Locate the cell with the specified text and output its (X, Y) center coordinate. 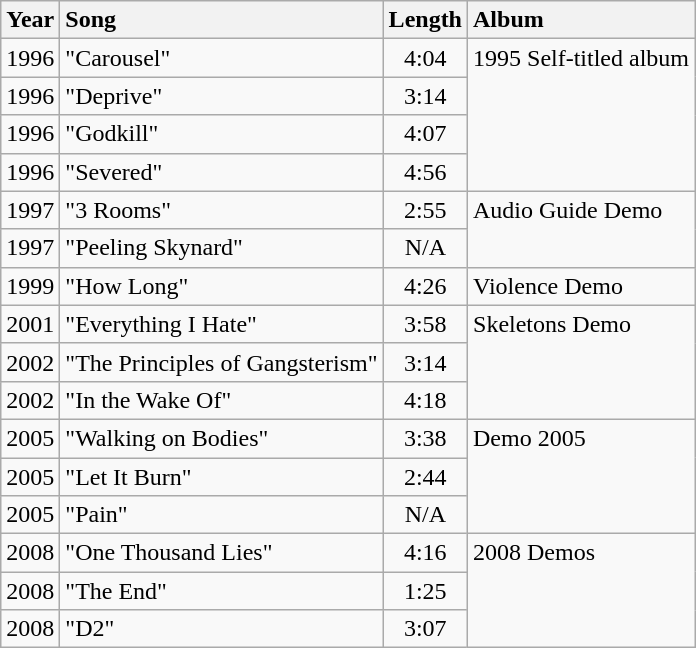
4:16 (425, 553)
"3 Rooms" (222, 210)
Album (582, 20)
1995 Self-titled album (582, 115)
Skeletons Demo (582, 362)
"The Principles of Gangsterism" (222, 362)
"Deprive" (222, 96)
1999 (30, 286)
4:26 (425, 286)
"Godkill" (222, 134)
2:44 (425, 477)
3:58 (425, 324)
"One Thousand Lies" (222, 553)
1:25 (425, 591)
"Pain" (222, 515)
"Everything I Hate" (222, 324)
"D2" (222, 629)
"Walking on Bodies" (222, 438)
4:07 (425, 134)
"Let It Burn" (222, 477)
3:07 (425, 629)
2:55 (425, 210)
"How Long" (222, 286)
"In the Wake Of" (222, 400)
4:56 (425, 172)
Year (30, 20)
2008 Demos (582, 591)
Demo 2005 (582, 476)
"Peeling Skynard" (222, 248)
4:18 (425, 400)
4:04 (425, 58)
Violence Demo (582, 286)
3:38 (425, 438)
Length (425, 20)
"The End" (222, 591)
Song (222, 20)
"Carousel" (222, 58)
2001 (30, 324)
"Severed" (222, 172)
Audio Guide Demo (582, 229)
